Find where the given text appears and provide that cell's center as [x, y] coordinate. 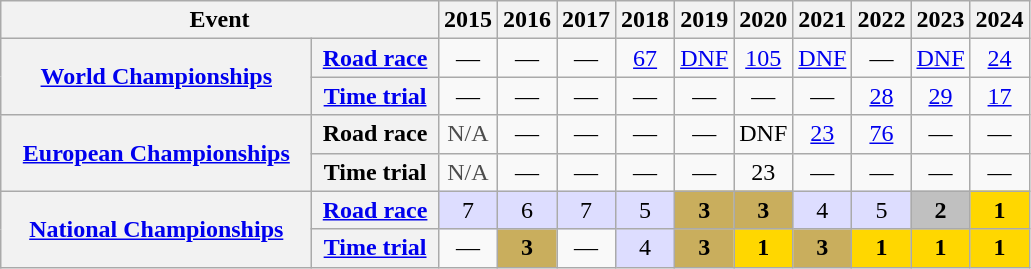
Event [220, 20]
67 [646, 58]
2024 [1000, 20]
2 [940, 210]
28 [882, 96]
105 [764, 58]
6 [526, 210]
24 [1000, 58]
European Championships [156, 153]
2020 [764, 20]
2016 [526, 20]
29 [940, 96]
2019 [704, 20]
National Championships [156, 229]
17 [1000, 96]
2018 [646, 20]
2015 [468, 20]
2017 [586, 20]
2023 [940, 20]
World Championships [156, 77]
76 [882, 134]
2022 [882, 20]
2021 [822, 20]
